From the cell containing the given text, extract its center point as [x, y] coordinate. 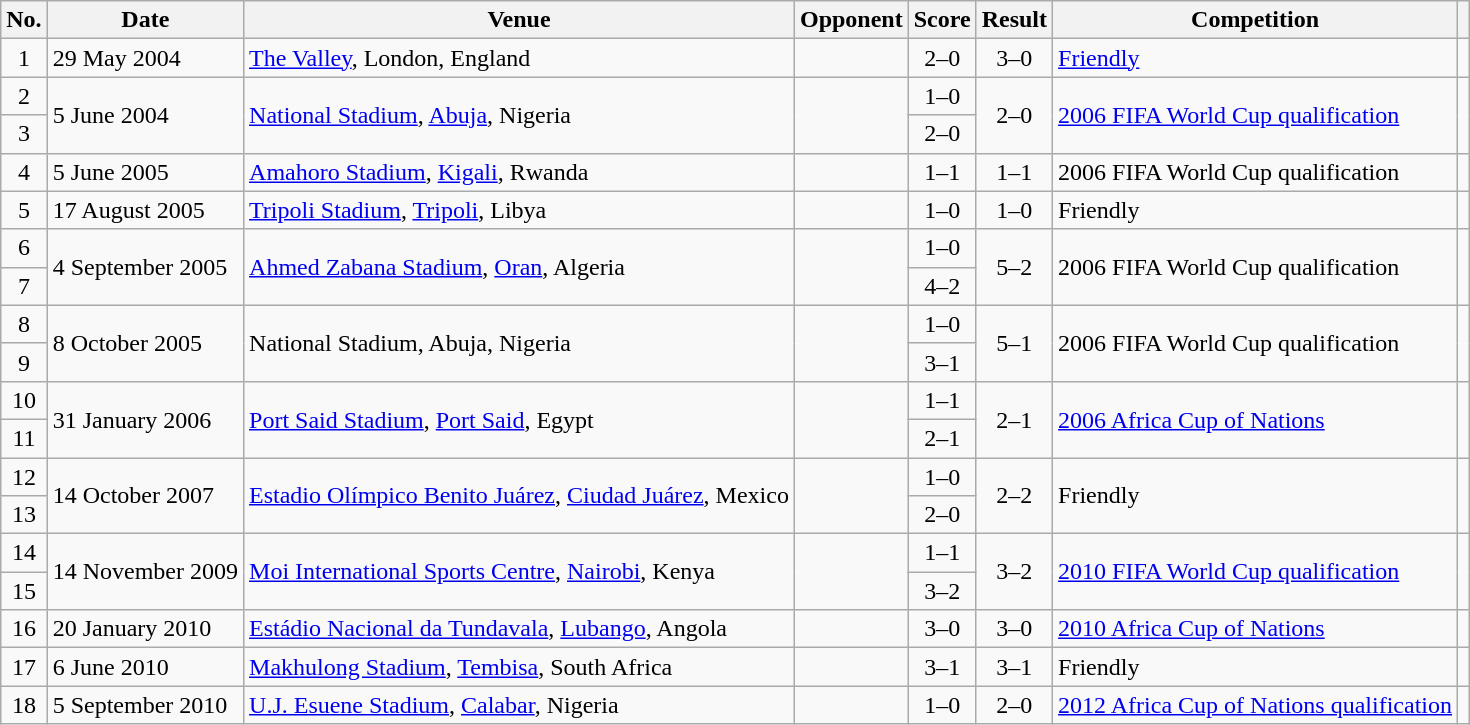
8 October 2005 [145, 343]
2012 Africa Cup of Nations qualification [1256, 705]
8 [24, 324]
Date [145, 20]
16 [24, 629]
Opponent [851, 20]
20 January 2010 [145, 629]
13 [24, 515]
Makhulong Stadium, Tembisa, South Africa [520, 667]
Ahmed Zabana Stadium, Oran, Algeria [520, 267]
Estadio Olímpico Benito Juárez, Ciudad Juárez, Mexico [520, 496]
5 [24, 210]
5 September 2010 [145, 705]
15 [24, 591]
2 [24, 96]
Port Said Stadium, Port Said, Egypt [520, 419]
5–2 [1014, 267]
29 May 2004 [145, 58]
10 [24, 400]
12 [24, 477]
Score [942, 20]
5–1 [1014, 343]
Result [1014, 20]
5 June 2004 [145, 115]
7 [24, 286]
4–2 [942, 286]
2006 Africa Cup of Nations [1256, 419]
14 [24, 553]
1 [24, 58]
6 June 2010 [145, 667]
U.J. Esuene Stadium, Calabar, Nigeria [520, 705]
5 June 2005 [145, 172]
2010 Africa Cup of Nations [1256, 629]
17 August 2005 [145, 210]
Tripoli Stadium, Tripoli, Libya [520, 210]
Competition [1256, 20]
18 [24, 705]
Moi International Sports Centre, Nairobi, Kenya [520, 572]
14 November 2009 [145, 572]
6 [24, 248]
31 January 2006 [145, 419]
11 [24, 438]
Venue [520, 20]
9 [24, 362]
14 October 2007 [145, 496]
4 September 2005 [145, 267]
Estádio Nacional da Tundavala, Lubango, Angola [520, 629]
3 [24, 134]
2010 FIFA World Cup qualification [1256, 572]
2–2 [1014, 496]
No. [24, 20]
4 [24, 172]
The Valley, London, England [520, 58]
Amahoro Stadium, Kigali, Rwanda [520, 172]
17 [24, 667]
